Search for the cell housing the specified text and yield its [X, Y] center coordinate. 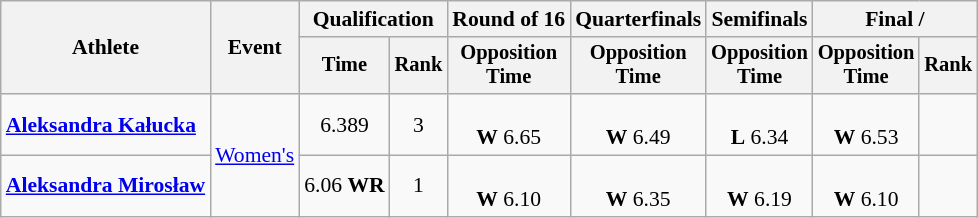
Aleksandra Mirosław [106, 186]
W 6.53 [866, 124]
Time [344, 66]
W 6.35 [638, 186]
Round of 16 [508, 19]
6.06 WR [344, 186]
6.389 [344, 124]
Final / [895, 19]
Athlete [106, 48]
W 6.19 [760, 186]
Quarterfinals [638, 19]
Qualification [373, 19]
W 6.65 [508, 124]
L 6.34 [760, 124]
3 [419, 124]
Event [254, 48]
Aleksandra Kałucka [106, 124]
1 [419, 186]
Semifinals [760, 19]
W 6.49 [638, 124]
Women's [254, 155]
